Output the [x, y] coordinate of the center of the cell containing the given text.  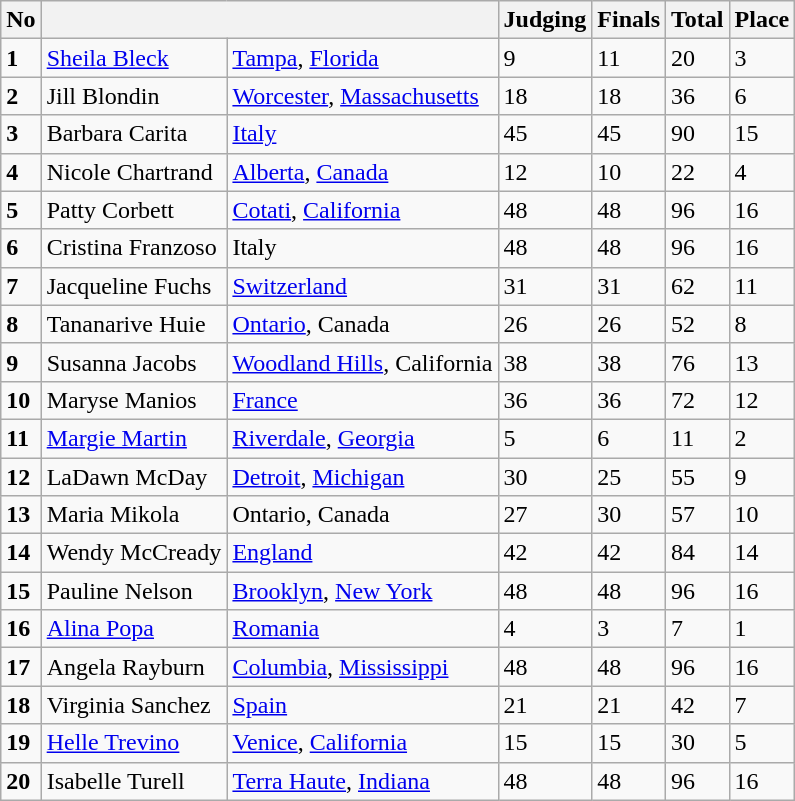
Angela Rayburn [134, 667]
Columbia, Mississippi [362, 667]
Alina Popa [134, 629]
Riverdale, Georgia [362, 438]
Tampa, Florida [362, 58]
25 [629, 477]
Woodland Hills, California [362, 362]
57 [698, 515]
Romania [362, 629]
55 [698, 477]
76 [698, 362]
Total [698, 20]
Alberta, Canada [362, 172]
Jill Blondin [134, 96]
84 [698, 553]
Tananarive Huie [134, 324]
Margie Martin [134, 438]
Worcester, Massachusetts [362, 96]
Maryse Manios [134, 400]
Spain [362, 705]
19 [21, 743]
Switzerland [362, 286]
LaDawn McDay [134, 477]
Finals [629, 20]
Pauline Nelson [134, 591]
Brooklyn, New York [362, 591]
62 [698, 286]
Virginia Sanchez [134, 705]
27 [545, 515]
Sheila Bleck [134, 58]
72 [698, 400]
Place [762, 20]
22 [698, 172]
52 [698, 324]
Susanna Jacobs [134, 362]
Venice, California [362, 743]
Judging [545, 20]
Isabelle Turell [134, 781]
Nicole Chartrand [134, 172]
Cristina Franzoso [134, 248]
Cotati, California [362, 210]
England [362, 553]
France [362, 400]
17 [21, 667]
Barbara Carita [134, 134]
Detroit, Michigan [362, 477]
Maria Mikola [134, 515]
Terra Haute, Indiana [362, 781]
No [21, 20]
90 [698, 134]
Jacqueline Fuchs [134, 286]
Wendy McCready [134, 553]
Helle Trevino [134, 743]
Patty Corbett [134, 210]
